From the cell containing the given text, extract its center point as (x, y) coordinate. 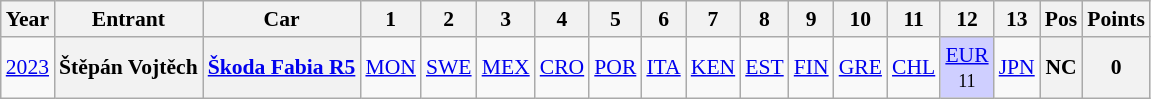
CRO (562, 68)
POR (615, 68)
5 (615, 19)
Škoda Fabia R5 (282, 68)
Points (1116, 19)
CHL (914, 68)
MON (390, 68)
7 (713, 19)
GRE (860, 68)
FIN (812, 68)
1 (390, 19)
3 (506, 19)
8 (764, 19)
13 (1017, 19)
EST (764, 68)
ITA (663, 68)
MEX (506, 68)
NC (1062, 68)
Car (282, 19)
4 (562, 19)
Štěpán Vojtěch (128, 68)
0 (1116, 68)
Year (28, 19)
2 (449, 19)
KEN (713, 68)
SWE (449, 68)
6 (663, 19)
EUR11 (966, 68)
Pos (1062, 19)
12 (966, 19)
Entrant (128, 19)
10 (860, 19)
2023 (28, 68)
11 (914, 19)
9 (812, 19)
JPN (1017, 68)
